Return (x, y) of the center of cell containing provided text 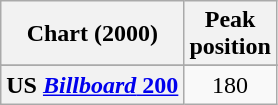
180 (230, 85)
Chart (2000) (92, 34)
US Billboard 200 (92, 85)
Peakposition (230, 34)
